Determine the [X, Y] coordinate at the center of the cell enclosing the given text.  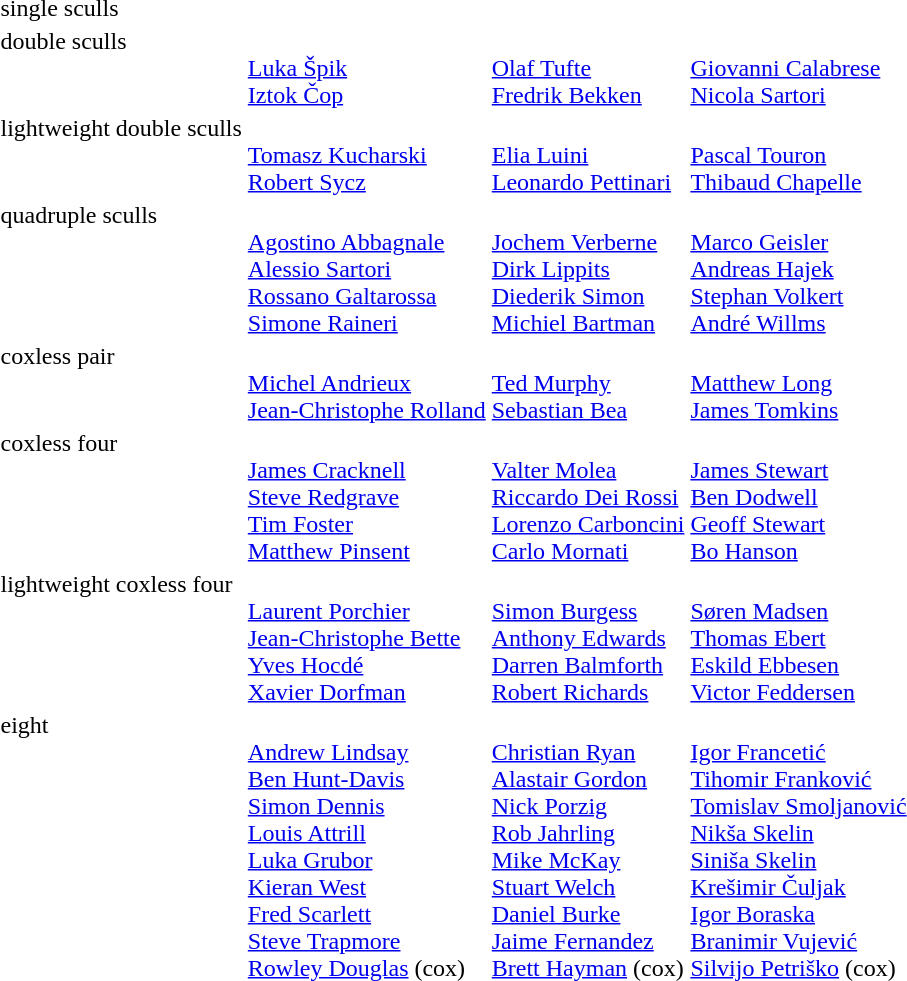
Valter MoleaRiccardo Dei RossiLorenzo CarbonciniCarlo Mornati [588, 497]
Elia LuiniLeonardo Pettinari [588, 155]
Luka ŠpikIztok Čop [366, 68]
Tomasz KucharskiRobert Sycz [366, 155]
Ted MurphySebastian Bea [588, 383]
Jochem VerberneDirk LippitsDiederik SimonMichiel Bartman [588, 269]
Michel AndrieuxJean-Christophe Rolland [366, 383]
James CracknellSteve RedgraveTim FosterMatthew Pinsent [366, 497]
Simon BurgessAnthony EdwardsDarren BalmforthRobert Richards [588, 638]
Laurent PorchierJean-Christophe BetteYves HocdéXavier Dorfman [366, 638]
Agostino AbbagnaleAlessio SartoriRossano GaltarossaSimone Raineri [366, 269]
Olaf TufteFredrik Bekken [588, 68]
